Return (X, Y) of the center of cell containing provided text 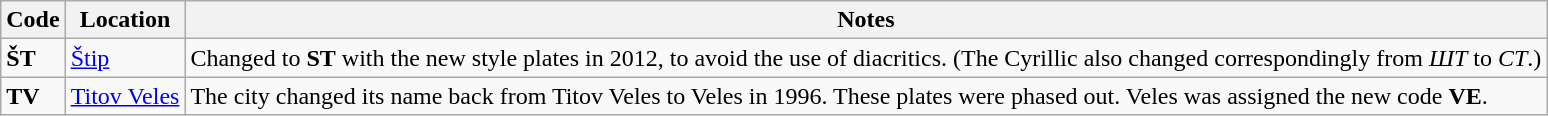
The city changed its name back from Titov Veles to Veles in 1996. These plates were phased out. Veles was assigned the new code VE. (866, 96)
Štip (125, 58)
TV (33, 96)
Titov Veles (125, 96)
ŠT (33, 58)
Notes (866, 20)
Code (33, 20)
Changed to ST with the new style plates in 2012, to avoid the use of diacritics. (The Cyrillic also changed correspondingly from ШТ to СТ.) (866, 58)
Location (125, 20)
